Output the [x, y] coordinate of the center of the cell containing the given text.  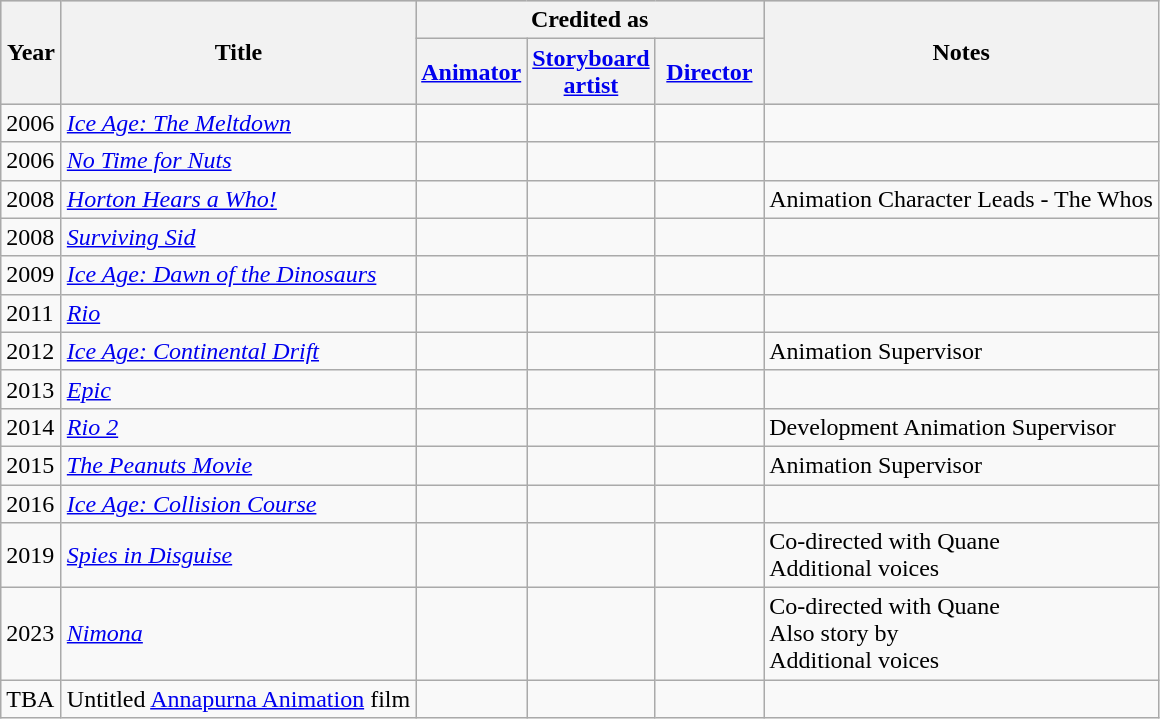
2009 [32, 275]
2023 [32, 634]
Animation Character Leads - The Whos [962, 199]
Epic [238, 389]
Rio 2 [238, 427]
Co-directed with QuaneAlso story byAdditional voices [962, 634]
Director [710, 72]
Development Animation Supervisor [962, 427]
Title [238, 52]
Ice Age: Dawn of the Dinosaurs [238, 275]
No Time for Nuts [238, 161]
The Peanuts Movie [238, 465]
Nimona [238, 634]
2013 [32, 389]
2011 [32, 313]
2012 [32, 351]
Spies in Disguise [238, 556]
Ice Age: Collision Course [238, 503]
Horton Hears a Who! [238, 199]
2019 [32, 556]
Untitled Annapurna Animation film [238, 699]
Co-directed with QuaneAdditional voices [962, 556]
2016 [32, 503]
Animator [472, 72]
Year [32, 52]
Rio [238, 313]
Surviving Sid [238, 237]
TBA [32, 699]
Storyboard artist [591, 72]
Ice Age: The Meltdown [238, 123]
2015 [32, 465]
Notes [962, 52]
Credited as [590, 20]
2014 [32, 427]
Ice Age: Continental Drift [238, 351]
